Return (x, y) of the center of cell containing provided text 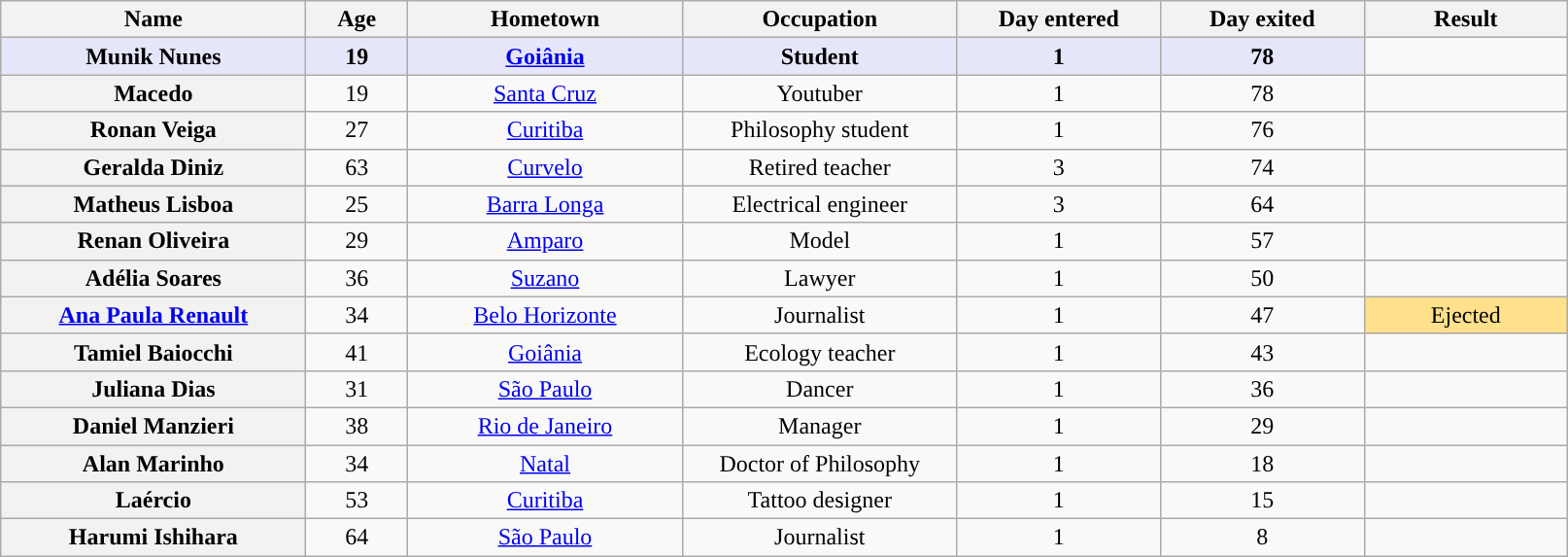
27 (358, 130)
Retired teacher (820, 167)
Ronan Veiga (153, 130)
Santa Cruz (546, 93)
25 (358, 204)
Harumi Ishihara (153, 538)
Dancer (820, 389)
Result (1466, 19)
41 (358, 352)
Munik Nunes (153, 56)
Electrical engineer (820, 204)
Barra Longa (546, 204)
Ana Paula Renault (153, 315)
Doctor of Philosophy (820, 464)
Macedo (153, 93)
76 (1263, 130)
63 (358, 167)
Alan Marinho (153, 464)
Tamiel Baiocchi (153, 352)
31 (358, 389)
53 (358, 501)
Daniel Manzieri (153, 426)
74 (1263, 167)
Age (358, 19)
50 (1263, 278)
Hometown (546, 19)
Belo Horizonte (546, 315)
Matheus Lisboa (153, 204)
Name (153, 19)
38 (358, 426)
47 (1263, 315)
Ejected (1466, 315)
8 (1263, 538)
18 (1263, 464)
Ecology teacher (820, 352)
Model (820, 241)
Natal (546, 464)
Manager (820, 426)
Tattoo designer (820, 501)
Juliana Dias (153, 389)
Lawyer (820, 278)
Youtuber (820, 93)
Renan Oliveira (153, 241)
Amparo (546, 241)
Occupation (820, 19)
Rio de Janeiro (546, 426)
57 (1263, 241)
Day exited (1263, 19)
Day entered (1059, 19)
Student (820, 56)
Curvelo (546, 167)
Philosophy student (820, 130)
Laércio (153, 501)
Geralda Diniz (153, 167)
Adélia Soares (153, 278)
Suzano (546, 278)
15 (1263, 501)
43 (1263, 352)
